Identify which cell holds the provided text, then report its [x, y] central coordinate. 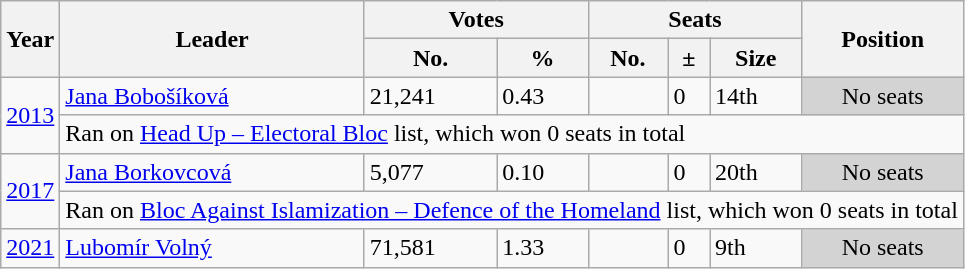
Leader [212, 39]
21,241 [430, 96]
2021 [30, 248]
Position [882, 39]
71,581 [430, 248]
0.10 [542, 172]
1.33 [542, 248]
Year [30, 39]
Size [756, 58]
Votes [476, 20]
Ran on Bloc Against Islamization – Defence of the Homeland list, which won 0 seats in total [512, 210]
5,077 [430, 172]
Jana Borkovcová [212, 172]
Seats [695, 20]
0.43 [542, 96]
2013 [30, 115]
± [689, 58]
Ran on Head Up – Electoral Bloc list, which won 0 seats in total [512, 134]
14th [756, 96]
20th [756, 172]
9th [756, 248]
Lubomír Volný [212, 248]
Jana Bobošíková [212, 96]
% [542, 58]
2017 [30, 191]
